Detect which cell encompasses the target text, then output its (x, y) center coordinate. 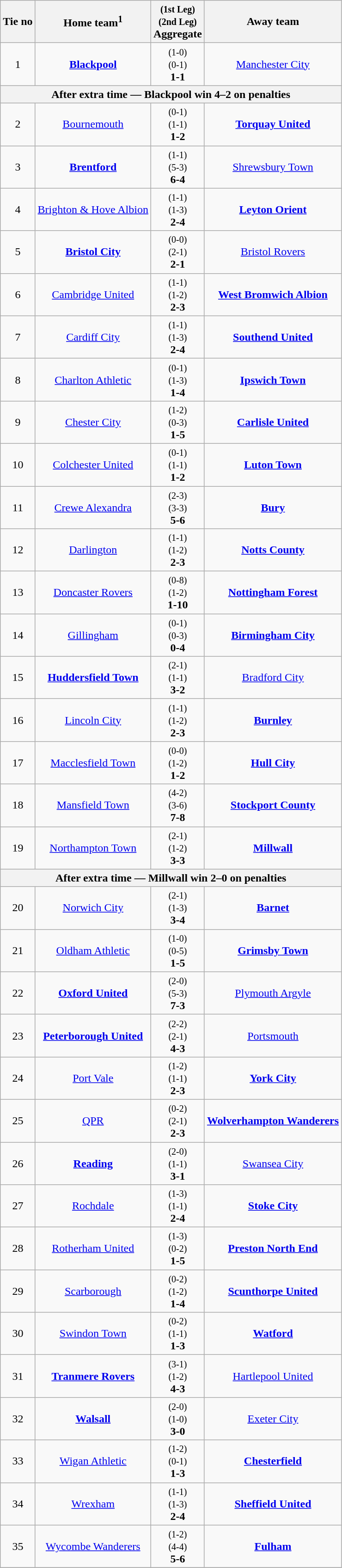
QPR (93, 1121)
30 (18, 1334)
Swansea City (273, 1163)
(4-2) (3-6) 7-8 (177, 805)
Rochdale (93, 1206)
(1-1) (5-3) 6-4 (177, 167)
8 (18, 380)
31 (18, 1376)
(1-2) (0-1) 1-3 (177, 1461)
Chester City (93, 422)
Manchester City (273, 64)
Brentford (93, 167)
After extra time — Blackpool win 4–2 on penalties (171, 94)
Oxford United (93, 993)
29 (18, 1291)
Tranmere Rovers (93, 1376)
26 (18, 1163)
Huddersfield Town (93, 678)
Preston North End (273, 1249)
Hartlepool United (273, 1376)
Shrewsbury Town (273, 167)
(1-3) (0-2) 1-5 (177, 1249)
Grimsby Town (273, 950)
Wrexham (93, 1504)
Stoke City (273, 1206)
Plymouth Argyle (273, 993)
(3-1) (1-2) 4-3 (177, 1376)
(2-1) (1-2) 3-3 (177, 848)
(1st Leg) (2nd Leg) Aggregate (177, 22)
(2-0) (1-1) 3-1 (177, 1163)
(1-0) (0-5) 1-5 (177, 950)
10 (18, 465)
(2-1) (1-1) 3-2 (177, 678)
Lincoln City (93, 720)
34 (18, 1504)
22 (18, 993)
Oldham Athletic (93, 950)
20 (18, 908)
Walsall (93, 1419)
7 (18, 337)
Wigan Athletic (93, 1461)
33 (18, 1461)
9 (18, 422)
Peterborough United (93, 1035)
(2-0) (1-0) 3-0 (177, 1419)
West Bromwich Albion (273, 294)
25 (18, 1121)
(0-0) (1-2) 1-2 (177, 763)
Crewe Alexandra (93, 508)
17 (18, 763)
Blackpool (93, 64)
York City (273, 1078)
Torquay United (273, 124)
(1-2) (1-1) 2-3 (177, 1078)
Tie no (18, 22)
(2-3) (3-3) 5-6 (177, 508)
(0-2) (1-1) 1-3 (177, 1334)
Sheffield United (273, 1504)
Birmingham City (273, 635)
Gillingham (93, 635)
(2-1) (1-3) 3-4 (177, 908)
(1-2) (0-3) 1-5 (177, 422)
Bury (273, 508)
Chesterfield (273, 1461)
Southend United (273, 337)
Away team (273, 22)
Home team1 (93, 22)
Darlington (93, 550)
16 (18, 720)
Macclesfield Town (93, 763)
2 (18, 124)
Scunthorpe United (273, 1291)
Colchester United (93, 465)
Carlisle United (273, 422)
32 (18, 1419)
Bristol Rovers (273, 252)
(0-8) (1-2) 1-10 (177, 593)
Scarborough (93, 1291)
Wolverhampton Wanderers (273, 1121)
Norwich City (93, 908)
Leyton Orient (273, 209)
6 (18, 294)
(1-2) (4-4) 5-6 (177, 1546)
Watford (273, 1334)
Cardiff City (93, 337)
Ipswich Town (273, 380)
Brighton & Hove Albion (93, 209)
1 (18, 64)
13 (18, 593)
35 (18, 1546)
4 (18, 209)
(0-2) (2-1) 2-3 (177, 1121)
14 (18, 635)
Port Vale (93, 1078)
Northampton Town (93, 848)
(0-2) (1-2) 1-4 (177, 1291)
Barnet (273, 908)
Hull City (273, 763)
Cambridge United (93, 294)
Reading (93, 1163)
5 (18, 252)
Wycombe Wanderers (93, 1546)
Stockport County (273, 805)
19 (18, 848)
Exeter City (273, 1419)
(0-1) (1-3) 1-4 (177, 380)
(2-2) (2-1) 4-3 (177, 1035)
12 (18, 550)
Nottingham Forest (273, 593)
After extra time — Millwall win 2–0 on penalties (171, 878)
23 (18, 1035)
28 (18, 1249)
Luton Town (273, 465)
Millwall (273, 848)
Portsmouth (273, 1035)
Bristol City (93, 252)
Notts County (273, 550)
18 (18, 805)
21 (18, 950)
Rotherham United (93, 1249)
(0-1) (0-3) 0-4 (177, 635)
Doncaster Rovers (93, 593)
3 (18, 167)
Bournemouth (93, 124)
Swindon Town (93, 1334)
27 (18, 1206)
Bradford City (273, 678)
(1-3) (1-1) 2-4 (177, 1206)
(0-0) (2-1) 2-1 (177, 252)
Charlton Athletic (93, 380)
(1-0) (0-1) 1-1 (177, 64)
Burnley (273, 720)
15 (18, 678)
Mansfield Town (93, 805)
(2-0) (5-3) 7-3 (177, 993)
24 (18, 1078)
11 (18, 508)
Fulham (273, 1546)
